Pinpoint the cell where the given text exists, returning its [X, Y] midpoint coordinate. 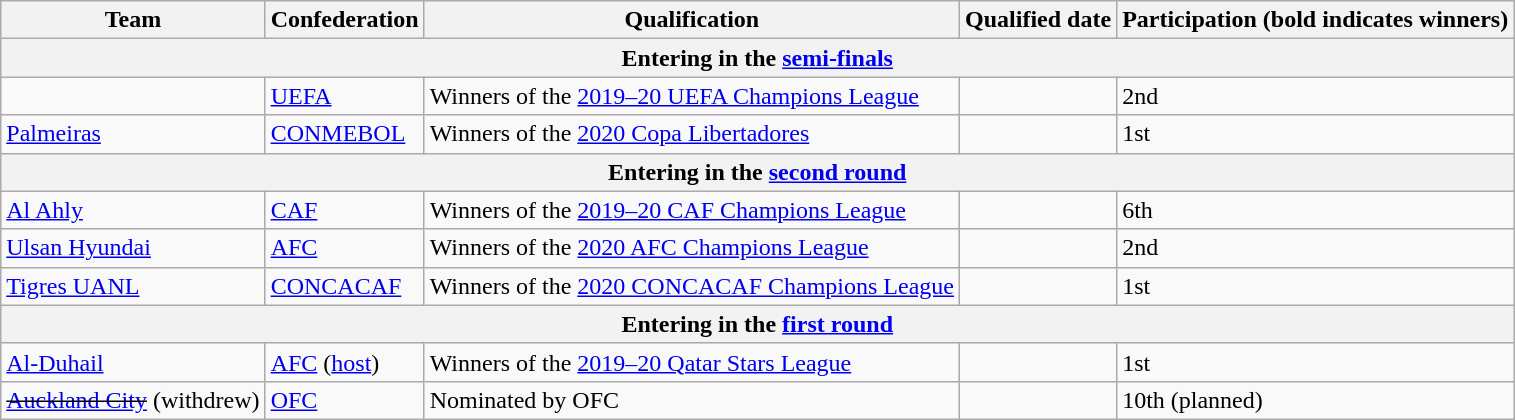
Winners of the 2019–20 CAF Champions League [692, 210]
Participation (bold indicates winners) [1316, 20]
CONMEBOL [344, 134]
6th [1316, 210]
Al-Duhail [133, 362]
Ulsan Hyundai [133, 248]
Tigres UANL [133, 286]
Winners of the 2020 AFC Champions League [692, 248]
AFC [344, 248]
Al Ahly [133, 210]
Winners of the 2019–20 Qatar Stars League [692, 362]
10th (planned) [1316, 400]
UEFA [344, 96]
Entering in the first round [758, 324]
Winners of the 2020 CONCACAF Champions League [692, 286]
Entering in the semi-finals [758, 58]
Winners of the 2019–20 UEFA Champions League [692, 96]
CAF [344, 210]
Nominated by OFC [692, 400]
Team [133, 20]
OFC [344, 400]
Auckland City (withdrew) [133, 400]
Palmeiras [133, 134]
Confederation [344, 20]
Qualified date [1038, 20]
Qualification [692, 20]
CONCACAF [344, 286]
AFC (host) [344, 362]
Winners of the 2020 Copa Libertadores [692, 134]
Entering in the second round [758, 172]
